Locate the cell with the specified text and output its [x, y] center coordinate. 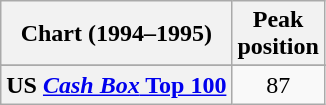
87 [278, 85]
Chart (1994–1995) [116, 34]
Peakposition [278, 34]
US Cash Box Top 100 [116, 85]
